Return [x, y] of the center of cell containing provided text 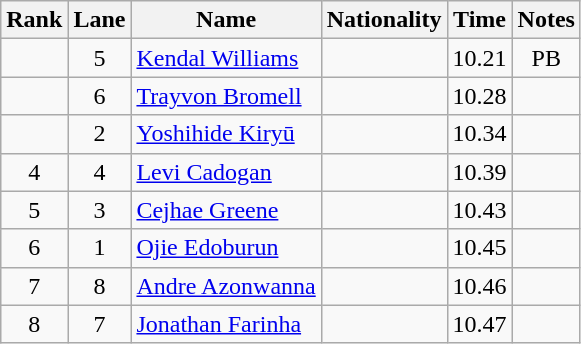
Lane [100, 20]
10.43 [480, 210]
Name [226, 20]
Jonathan Farinha [226, 324]
10.47 [480, 324]
Trayvon Bromell [226, 96]
Ojie Edoburun [226, 248]
Time [480, 20]
Andre Azonwanna [226, 286]
Nationality [384, 20]
Cejhae Greene [226, 210]
2 [100, 134]
Rank [34, 20]
Yoshihide Kiryū [226, 134]
10.21 [480, 58]
1 [100, 248]
3 [100, 210]
10.28 [480, 96]
PB [546, 58]
10.45 [480, 248]
10.39 [480, 172]
Kendal Williams [226, 58]
10.46 [480, 286]
Notes [546, 20]
Levi Cadogan [226, 172]
10.34 [480, 134]
